Scan for the cell matching the given text and deliver its (x, y) coordinate at center. 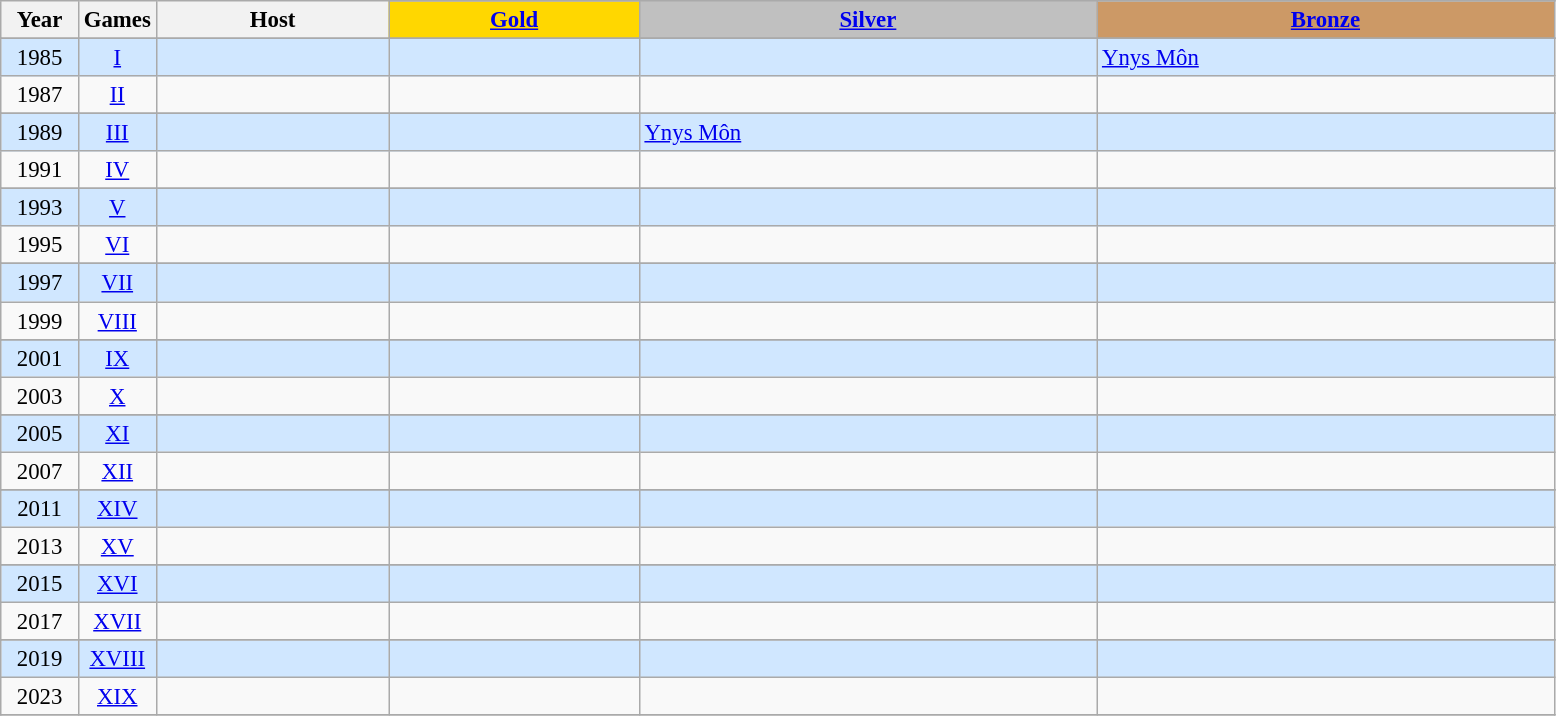
Games (117, 20)
Gold (514, 20)
Silver (868, 20)
XVII (117, 621)
2023 (40, 697)
Bronze (1326, 20)
2019 (40, 659)
I (117, 58)
XIX (117, 697)
II (117, 95)
1999 (40, 321)
1987 (40, 95)
VIII (117, 321)
2013 (40, 546)
1991 (40, 170)
1995 (40, 245)
XII (117, 471)
VI (117, 245)
1993 (40, 208)
III (117, 133)
2017 (40, 621)
XV (117, 546)
2001 (40, 358)
XIV (117, 509)
IX (117, 358)
V (117, 208)
1985 (40, 58)
XVI (117, 584)
2015 (40, 584)
2005 (40, 433)
VII (117, 283)
XVIII (117, 659)
2003 (40, 396)
1989 (40, 133)
IV (117, 170)
Year (40, 20)
2011 (40, 509)
X (117, 396)
2007 (40, 471)
Host (272, 20)
XI (117, 433)
1997 (40, 283)
